Extract the [x, y] coordinate from the center of the cell holding the provided text.  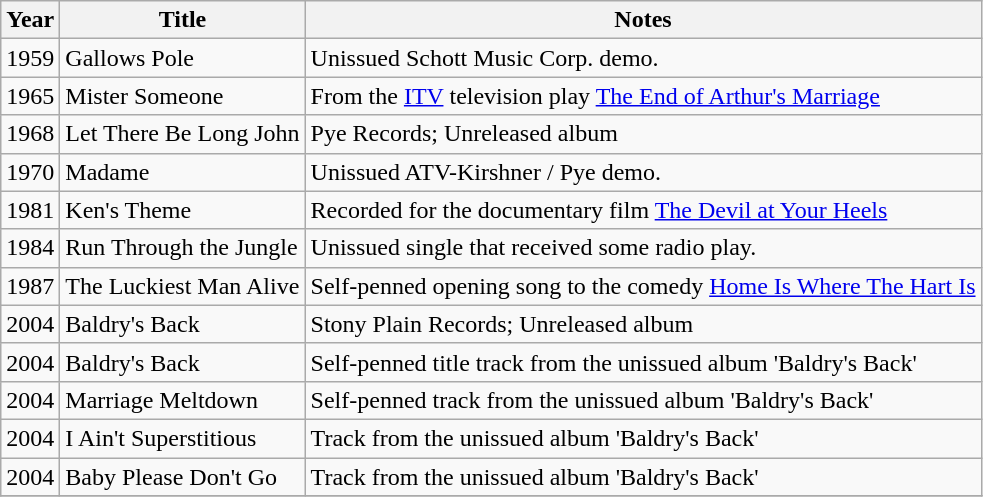
Marriage Meltdown [182, 400]
1968 [30, 134]
Self-penned opening song to the comedy Home Is Where The Hart Is [643, 286]
1984 [30, 248]
I Ain't Superstitious [182, 438]
Ken's Theme [182, 210]
Run Through the Jungle [182, 248]
Title [182, 20]
Unissued ATV-Kirshner / Pye demo. [643, 172]
Pye Records; Unreleased album [643, 134]
Baby Please Don't Go [182, 477]
From the ITV television play The End of Arthur's Marriage [643, 96]
Notes [643, 20]
1970 [30, 172]
1965 [30, 96]
Self-penned track from the unissued album 'Baldry's Back' [643, 400]
Year [30, 20]
1987 [30, 286]
1959 [30, 58]
Madame [182, 172]
Stony Plain Records; Unreleased album [643, 324]
Let There Be Long John [182, 134]
1981 [30, 210]
Mister Someone [182, 96]
Self-penned title track from the unissued album 'Baldry's Back' [643, 362]
Unissued Schott Music Corp. demo. [643, 58]
The Luckiest Man Alive [182, 286]
Gallows Pole [182, 58]
Unissued single that received some radio play. [643, 248]
Recorded for the documentary film The Devil at Your Heels [643, 210]
